Detect which cell encompasses the target text, then output its [X, Y] center coordinate. 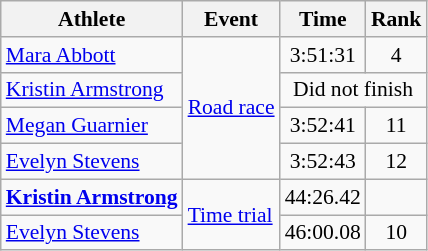
44:26.42 [323, 197]
46:00.08 [323, 233]
11 [396, 126]
Did not finish [354, 90]
Time [323, 19]
Mara Abbott [92, 55]
Time trial [232, 214]
Megan Guarnier [92, 126]
12 [396, 162]
3:52:41 [323, 126]
Event [232, 19]
4 [396, 55]
Athlete [92, 19]
10 [396, 233]
3:51:31 [323, 55]
Road race [232, 108]
3:52:43 [323, 162]
Rank [396, 19]
